Return the [X, Y] coordinate for the center point of the cell that contains the specified text.  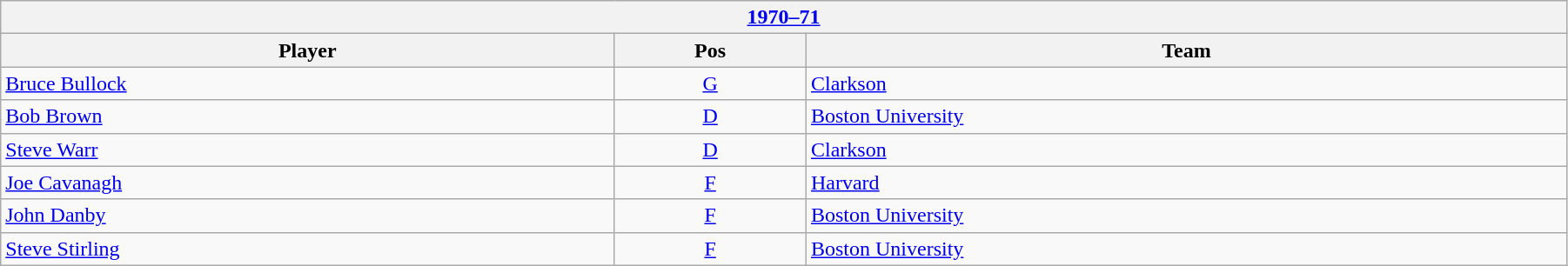
Harvard [1186, 183]
Steve Warr [308, 150]
Joe Cavanagh [308, 183]
1970–71 [784, 17]
Bob Brown [308, 116]
G [710, 83]
John Danby [308, 216]
Steve Stirling [308, 249]
Team [1186, 50]
Pos [710, 50]
Bruce Bullock [308, 83]
Player [308, 50]
